Locate the cell with the specified text and output its [x, y] center coordinate. 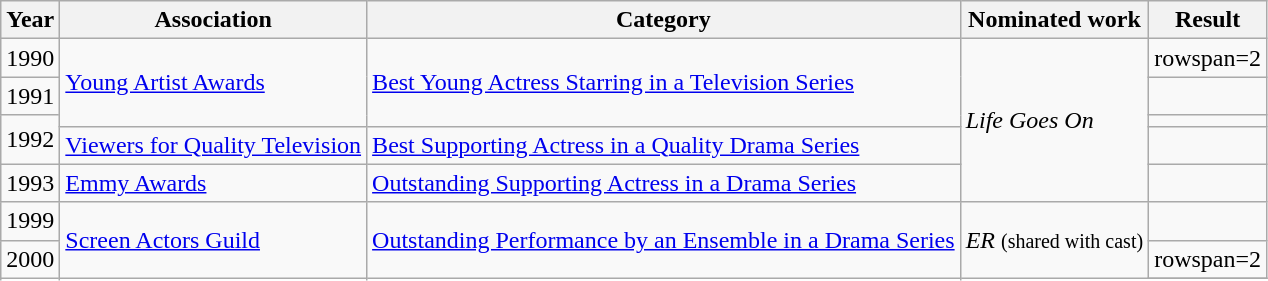
Outstanding Performance by an Ensemble in a Drama Series [664, 240]
ER (shared with cast) [1054, 240]
1993 [30, 183]
Emmy Awards [214, 183]
1991 [30, 96]
Nominated work [1054, 20]
Screen Actors Guild [214, 240]
Year [30, 20]
Best Young Actress Starring in a Television Series [664, 82]
Young Artist Awards [214, 82]
Best Supporting Actress in a Quality Drama Series [664, 145]
2000 [30, 259]
Category [664, 20]
1990 [30, 58]
Life Goes On [1054, 120]
Association [214, 20]
1992 [30, 140]
Outstanding Supporting Actress in a Drama Series [664, 183]
Result [1208, 20]
1999 [30, 221]
Viewers for Quality Television [214, 145]
